From the cell containing the given text, extract its center point as (X, Y) coordinate. 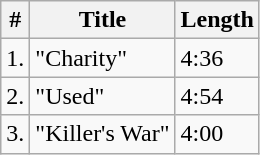
3. (16, 134)
Length (217, 20)
1. (16, 58)
"Charity" (102, 58)
"Used" (102, 96)
4:36 (217, 58)
2. (16, 96)
# (16, 20)
Title (102, 20)
"Killer's War" (102, 134)
4:54 (217, 96)
4:00 (217, 134)
